Return [x, y] of the center of cell containing provided text 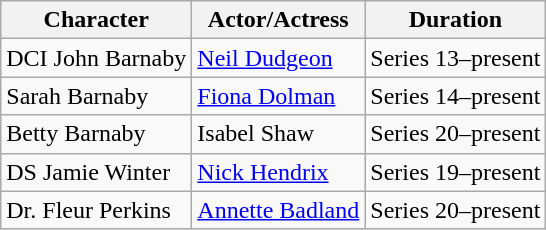
Isabel Shaw [278, 134]
Fiona Dolman [278, 96]
DCI John Barnaby [96, 58]
Betty Barnaby [96, 134]
Annette Badland [278, 210]
Dr. Fleur Perkins [96, 210]
Sarah Barnaby [96, 96]
Nick Hendrix [278, 172]
DS Jamie Winter [96, 172]
Character [96, 20]
Series 19–present [456, 172]
Series 14–present [456, 96]
Duration [456, 20]
Series 13–present [456, 58]
Actor/Actress [278, 20]
Neil Dudgeon [278, 58]
